Detect which cell encompasses the target text, then output its (X, Y) center coordinate. 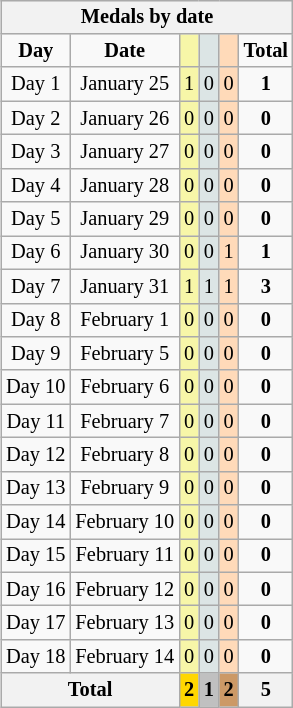
Day 14 (36, 522)
January 26 (124, 118)
Medals by date (147, 17)
Day 1 (36, 84)
January 25 (124, 84)
February 7 (124, 421)
February 5 (124, 354)
Day 9 (36, 354)
Day 5 (36, 219)
Day 7 (36, 286)
February 10 (124, 522)
February 12 (124, 589)
February 9 (124, 488)
Day 3 (36, 152)
Day 2 (36, 118)
January 28 (124, 185)
Day 17 (36, 623)
Day 6 (36, 253)
January 31 (124, 286)
Day 16 (36, 589)
Day 12 (36, 455)
February 11 (124, 556)
February 1 (124, 320)
Day 10 (36, 387)
Day 13 (36, 488)
February 14 (124, 657)
February 6 (124, 387)
February 13 (124, 623)
January 27 (124, 152)
February 8 (124, 455)
Day 11 (36, 421)
Day 8 (36, 320)
Day 18 (36, 657)
Date (124, 51)
January 29 (124, 219)
January 30 (124, 253)
5 (266, 690)
Day 4 (36, 185)
3 (266, 286)
Day (36, 51)
Day 15 (36, 556)
